Pinpoint the cell where the given text exists, returning its (X, Y) midpoint coordinate. 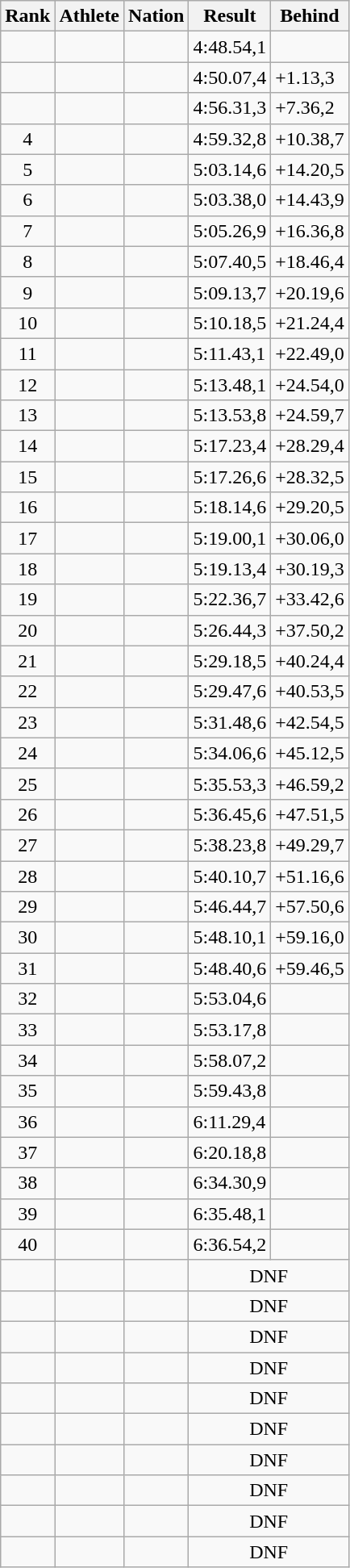
12 (27, 385)
Result (230, 16)
+21.24,4 (310, 323)
29 (27, 907)
5:17.26,6 (230, 477)
34 (27, 1060)
8 (27, 261)
5:29.18,5 (230, 661)
37 (27, 1152)
6:20.18,8 (230, 1152)
+7.36,2 (310, 108)
5:18.14,6 (230, 508)
5:07.40,5 (230, 261)
+59.46,5 (310, 968)
20 (27, 630)
+18.46,4 (310, 261)
11 (27, 353)
7 (27, 231)
30 (27, 938)
4:48.54,1 (230, 47)
4:56.31,3 (230, 108)
26 (27, 814)
5:29.47,6 (230, 692)
24 (27, 753)
+14.43,9 (310, 200)
4:50.07,4 (230, 77)
27 (27, 845)
+22.49,0 (310, 353)
+45.12,5 (310, 753)
Rank (27, 16)
5:03.14,6 (230, 169)
6:36.54,2 (230, 1244)
5:17.23,4 (230, 446)
+10.38,7 (310, 139)
18 (27, 569)
4 (27, 139)
13 (27, 416)
39 (27, 1214)
+30.06,0 (310, 538)
19 (27, 600)
6:11.29,4 (230, 1122)
+37.50,2 (310, 630)
14 (27, 446)
+20.19,6 (310, 292)
6:34.30,9 (230, 1183)
+24.54,0 (310, 385)
38 (27, 1183)
9 (27, 292)
5:13.53,8 (230, 416)
+33.42,6 (310, 600)
+57.50,6 (310, 907)
5:40.10,7 (230, 876)
5:48.10,1 (230, 938)
5:26.44,3 (230, 630)
+42.54,5 (310, 722)
17 (27, 538)
5:38.23,8 (230, 845)
32 (27, 999)
+14.20,5 (310, 169)
5:46.44,7 (230, 907)
36 (27, 1122)
Behind (310, 16)
5:13.48,1 (230, 385)
31 (27, 968)
23 (27, 722)
5:36.45,6 (230, 814)
+51.16,6 (310, 876)
5:09.13,7 (230, 292)
+46.59,2 (310, 784)
5 (27, 169)
5:19.00,1 (230, 538)
+1.13,3 (310, 77)
+28.32,5 (310, 477)
5:53.04,6 (230, 999)
+47.51,5 (310, 814)
5:53.17,8 (230, 1030)
16 (27, 508)
22 (27, 692)
28 (27, 876)
5:05.26,9 (230, 231)
+28.29,4 (310, 446)
6:35.48,1 (230, 1214)
Athlete (90, 16)
5:11.43,1 (230, 353)
Nation (156, 16)
5:31.48,6 (230, 722)
33 (27, 1030)
10 (27, 323)
4:59.32,8 (230, 139)
5:48.40,6 (230, 968)
5:59.43,8 (230, 1091)
+40.53,5 (310, 692)
40 (27, 1244)
15 (27, 477)
+49.29,7 (310, 845)
+30.19,3 (310, 569)
25 (27, 784)
+24.59,7 (310, 416)
35 (27, 1091)
21 (27, 661)
6 (27, 200)
+16.36,8 (310, 231)
5:03.38,0 (230, 200)
5:34.06,6 (230, 753)
5:58.07,2 (230, 1060)
5:10.18,5 (230, 323)
5:19.13,4 (230, 569)
+59.16,0 (310, 938)
5:22.36,7 (230, 600)
+29.20,5 (310, 508)
5:35.53,3 (230, 784)
+40.24,4 (310, 661)
